Output the [X, Y] coordinate of the center of the cell containing the given text.  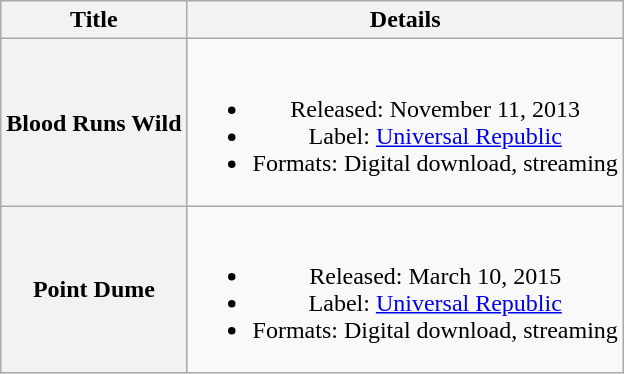
Details [405, 20]
Released: March 10, 2015Label: Universal RepublicFormats: Digital download, streaming [405, 290]
Title [94, 20]
Point Dume [94, 290]
Released: November 11, 2013Label: Universal RepublicFormats: Digital download, streaming [405, 122]
Blood Runs Wild [94, 122]
